Provide the (x, y) coordinate of the cell's center where the given text is located.  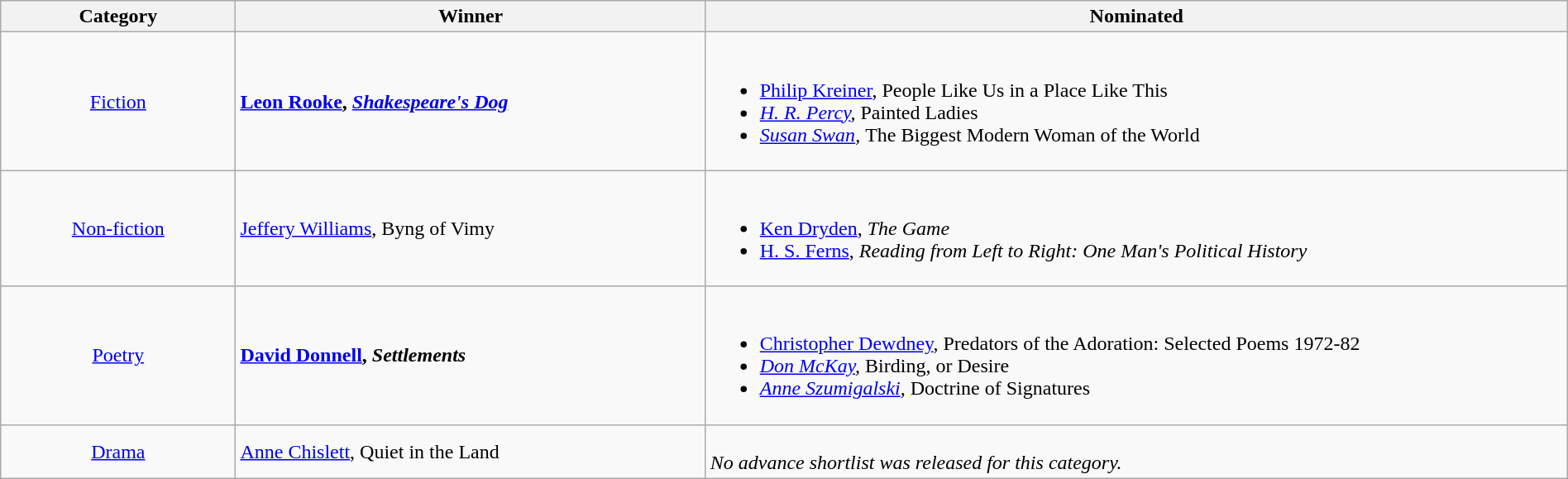
Fiction (118, 101)
Poetry (118, 356)
Category (118, 17)
Christopher Dewdney, Predators of the Adoration: Selected Poems 1972-82Don McKay, Birding, or DesireAnne Szumigalski, Doctrine of Signatures (1136, 356)
David Donnell, Settlements (471, 356)
Ken Dryden, The GameH. S. Ferns, Reading from Left to Right: One Man's Political History (1136, 228)
Drama (118, 452)
Anne Chislett, Quiet in the Land (471, 452)
Winner (471, 17)
Nominated (1136, 17)
Philip Kreiner, People Like Us in a Place Like ThisH. R. Percy, Painted LadiesSusan Swan, The Biggest Modern Woman of the World (1136, 101)
Leon Rooke, Shakespeare's Dog (471, 101)
No advance shortlist was released for this category. (1136, 452)
Jeffery Williams, Byng of Vimy (471, 228)
Non-fiction (118, 228)
